Find where the given text appears and provide that cell's center as [X, Y] coordinate. 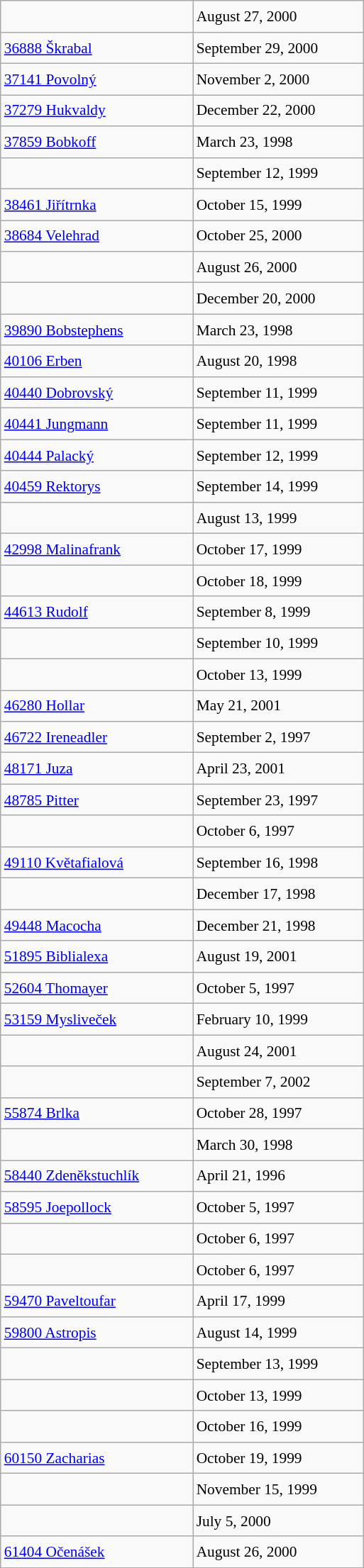
December 20, 2000 [278, 298]
52604 Thomayer [96, 987]
November 2, 2000 [278, 79]
55874 Brlka [96, 1113]
46722 Ireneadler [96, 737]
August 24, 2001 [278, 1051]
49448 Macocha [96, 925]
37859 Bobkoff [96, 142]
October 25, 2000 [278, 236]
October 17, 1999 [278, 549]
August 13, 1999 [278, 517]
40441 Jungmann [96, 424]
March 30, 1998 [278, 1144]
51895 Biblialexa [96, 956]
August 19, 2001 [278, 956]
53159 Mysliveček [96, 1019]
October 16, 1999 [278, 1426]
36888 Škrabal [96, 47]
December 21, 1998 [278, 925]
40459 Rektorys [96, 486]
September 23, 1997 [278, 800]
April 23, 2001 [278, 768]
38461 Jiřítrnka [96, 204]
37279 Hukvaldy [96, 111]
42998 Malinafrank [96, 549]
August 14, 1999 [278, 1333]
August 20, 1998 [278, 361]
October 28, 1997 [278, 1113]
59470 Paveltoufar [96, 1301]
September 16, 1998 [278, 863]
48785 Pitter [96, 800]
59800 Astropis [96, 1333]
December 17, 1998 [278, 894]
44613 Rudolf [96, 612]
April 21, 1996 [278, 1176]
49110 Květafialová [96, 863]
May 21, 2001 [278, 706]
October 19, 1999 [278, 1457]
58595 Joepollock [96, 1207]
April 17, 1999 [278, 1301]
September 7, 2002 [278, 1082]
61404 Očenášek [96, 1552]
September 29, 2000 [278, 47]
46280 Hollar [96, 706]
48171 Juza [96, 768]
39890 Bobstephens [96, 330]
July 5, 2000 [278, 1521]
38684 Velehrad [96, 236]
October 15, 1999 [278, 204]
November 15, 1999 [278, 1489]
37141 Povolný [96, 79]
40440 Dobrovský [96, 393]
September 14, 1999 [278, 486]
October 18, 1999 [278, 581]
58440 Zdeněkstuchlík [96, 1176]
40444 Palacký [96, 455]
60150 Zacharias [96, 1457]
September 13, 1999 [278, 1364]
September 8, 1999 [278, 612]
40106 Erben [96, 361]
December 22, 2000 [278, 111]
August 27, 2000 [278, 16]
September 2, 1997 [278, 737]
February 10, 1999 [278, 1019]
September 10, 1999 [278, 643]
